Provide the (X, Y) coordinate of the cell's center where the given text is located.  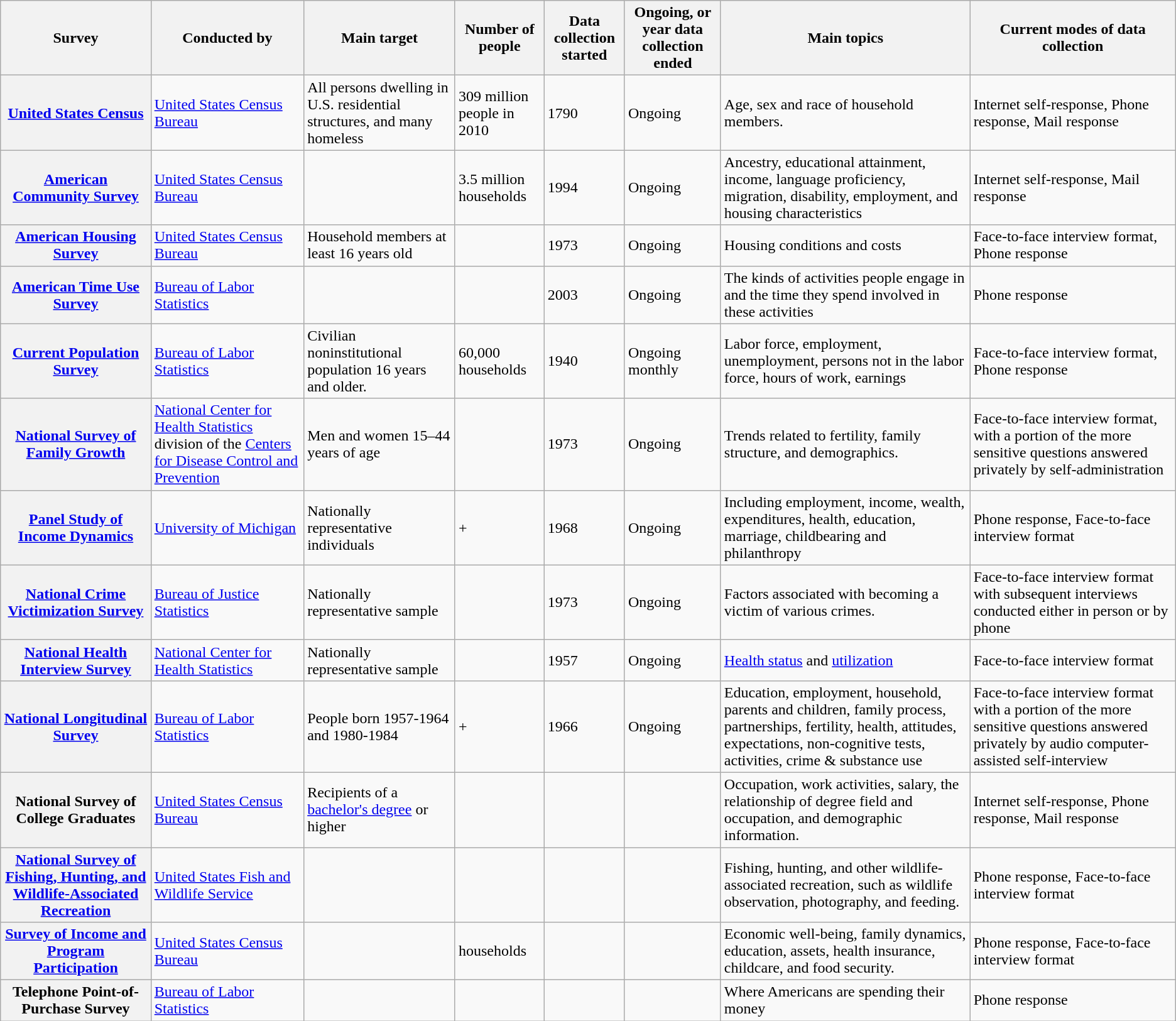
Ongoing, or year data collection ended (672, 38)
Including employment, income, wealth, expenditures, health, education, marriage, childbearing and philanthropy (846, 528)
1957 (584, 660)
Face-to-face interview format, with a portion of the more sensitive questions answered privately by self-administration (1073, 444)
3.5 million households (499, 187)
University of Michigan (227, 528)
Health status and utilization (846, 660)
1966 (584, 726)
Current modes of data collection (1073, 38)
Nationally representative individuals (379, 528)
Internet self-response, Mail response (1073, 187)
National Survey of College Graduates (75, 809)
Survey (75, 38)
Face-to-face interview format (1073, 660)
Ongoing monthly (672, 361)
1940 (584, 361)
The kinds of activities people engage in and the time they spend involved in these activities (846, 295)
Factors associated with becoming a victim of various crimes. (846, 602)
United States Census (75, 113)
Household members at least 16 years old (379, 245)
National Survey of Fishing, Hunting, and Wildlife-Associated Recreation (75, 885)
Civilian noninstitutional population 16 years and older. (379, 361)
Survey of Income and Program Participation (75, 951)
Fishing, hunting, and other wildlife-associated recreation, such as wildlife observation, photography, and feeding. (846, 885)
American Community Survey (75, 187)
Men and women 15–44 years of age (379, 444)
Where Americans are spending their money (846, 1000)
households (499, 951)
Ancestry, educational attainment, income, language proficiency, migration, disability, employment, and housing characteristics (846, 187)
Panel Study of Income Dynamics (75, 528)
Current Population Survey (75, 361)
Main target (379, 38)
National Longitudinal Survey (75, 726)
Bureau of Justice Statistics (227, 602)
Housing conditions and costs (846, 245)
Age, sex and race of household members. (846, 113)
All persons dwelling in U.S. residential structures, and many homeless (379, 113)
American Time Use Survey (75, 295)
1994 (584, 187)
National Survey of Family Growth (75, 444)
1790 (584, 113)
Number of people (499, 38)
309 million people in 2010 (499, 113)
Main topics (846, 38)
National Center for Health Statistics (227, 660)
Occupation, work activities, salary, the relationship of degree field and occupation, and demographic information. (846, 809)
Trends related to fertility, family structure, and demographics. (846, 444)
Recipients of a bachelor's degree or higher (379, 809)
Data collection started (584, 38)
1968 (584, 528)
Economic well-being, family dynamics, education, assets, health insurance, childcare, and food security. (846, 951)
2003 (584, 295)
Face-to-face interview format with a portion of the more sensitive questions answered privately by audio computer-assisted self-interview (1073, 726)
National Health Interview Survey (75, 660)
60,000 households (499, 361)
People born 1957-1964 and 1980-1984 (379, 726)
Face-to-face interview format with subsequent interviews conducted either in person or by phone (1073, 602)
United States Fish and Wildlife Service (227, 885)
Conducted by (227, 38)
American Housing Survey (75, 245)
National Crime Victimization Survey (75, 602)
Labor force, employment, unemployment, persons not in the labor force, hours of work, earnings (846, 361)
National Center for Health Statistics division of the Centers for Disease Control and Prevention (227, 444)
Telephone Point-of-Purchase Survey (75, 1000)
